Capture the cell that displays the provided text and extract its (X, Y) central coordinate. 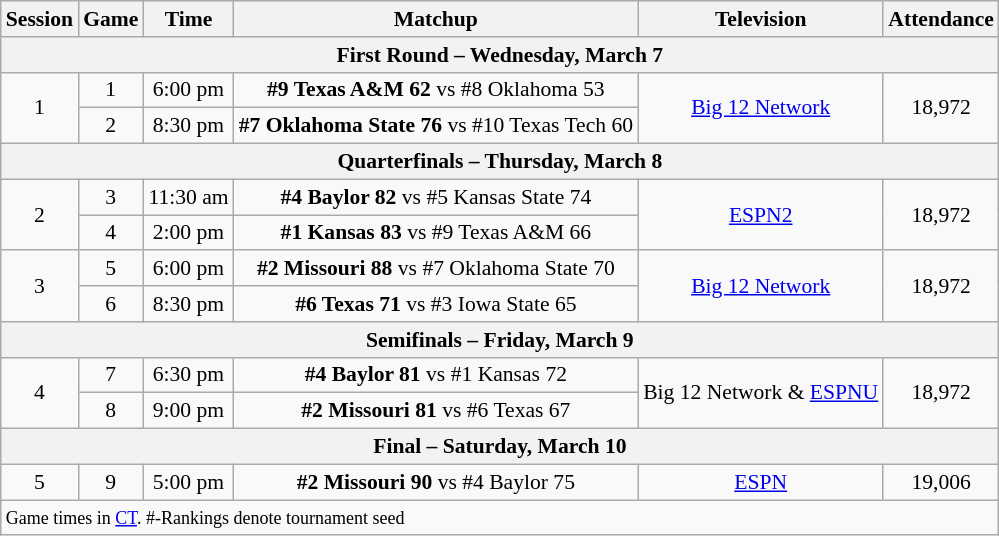
#2 Missouri 90 vs #4 Baylor 75 (436, 482)
#7 Oklahoma State 76 vs #10 Texas Tech 60 (436, 126)
8 (110, 411)
#2 Missouri 88 vs #7 Oklahoma State 70 (436, 269)
Final – Saturday, March 10 (500, 447)
9 (110, 482)
First Round – Wednesday, March 7 (500, 55)
Quarterfinals – Thursday, March 8 (500, 162)
Game times in CT. #-Rankings denote tournament seed (500, 518)
19,006 (941, 482)
#6 Texas 71 vs #3 Iowa State 65 (436, 304)
#1 Kansas 83 vs #9 Texas A&M 66 (436, 233)
Session (40, 19)
5:00 pm (188, 482)
Matchup (436, 19)
9:00 pm (188, 411)
#2 Missouri 81 vs #6 Texas 67 (436, 411)
Time (188, 19)
7 (110, 375)
Television (760, 19)
#9 Texas A&M 62 vs #8 Oklahoma 53 (436, 90)
#4 Baylor 81 vs #1 Kansas 72 (436, 375)
2:00 pm (188, 233)
11:30 am (188, 197)
6:30 pm (188, 375)
6 (110, 304)
Semifinals – Friday, March 9 (500, 340)
ESPN (760, 482)
#4 Baylor 82 vs #5 Kansas State 74 (436, 197)
Game (110, 19)
Attendance (941, 19)
Big 12 Network & ESPNU (760, 392)
ESPN2 (760, 214)
